Find where the given text appears and provide that cell's center as (X, Y) coordinate. 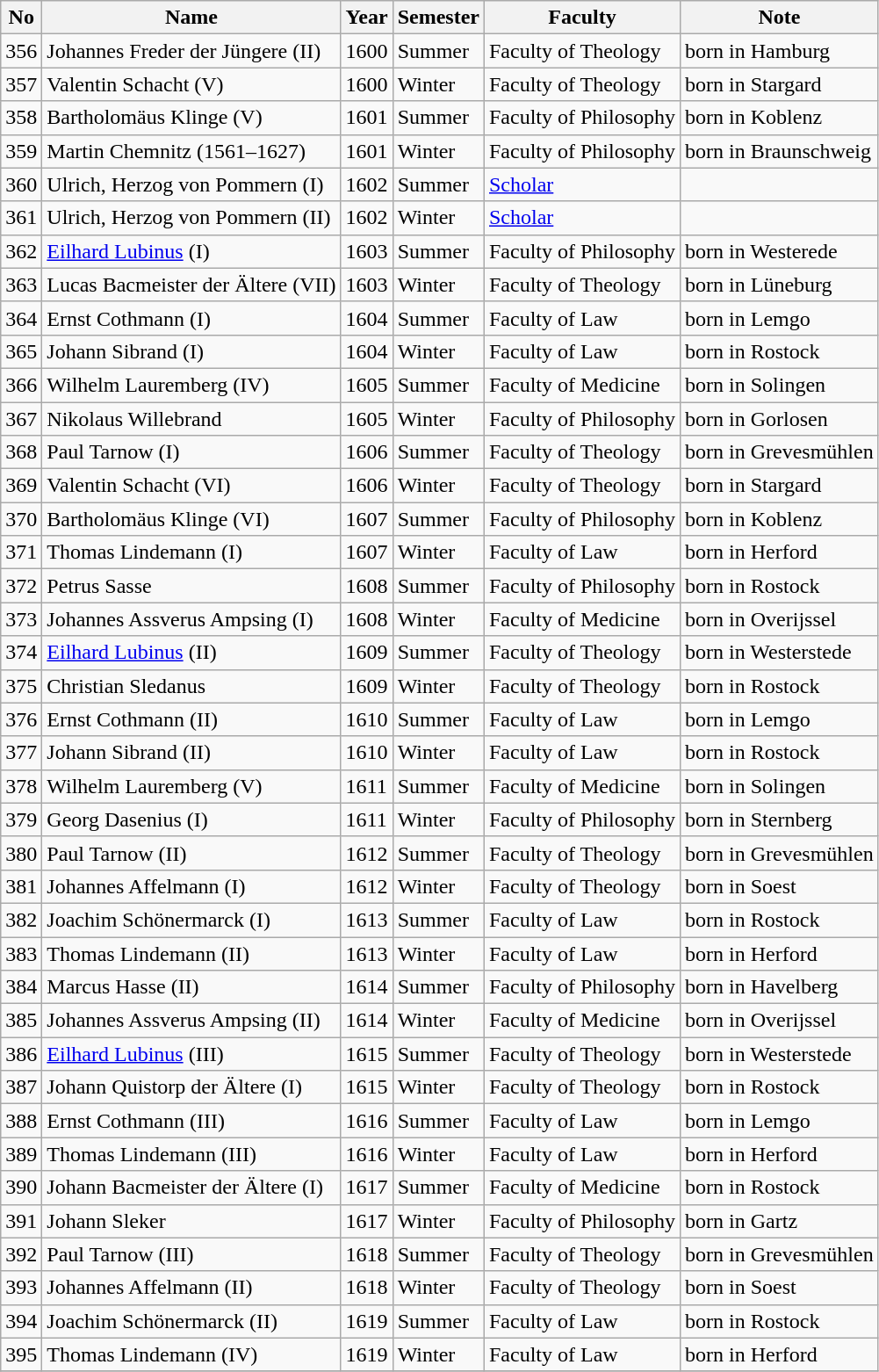
Eilhard Lubinus (I) (191, 251)
Johann Sibrand (II) (191, 753)
Johann Quistorp der Ältere (I) (191, 1087)
Year (367, 18)
Johann Sleker (191, 1221)
366 (21, 385)
372 (21, 586)
Joachim Schönermarck (II) (191, 1321)
Name (191, 18)
392 (21, 1254)
No (21, 18)
Johannes Assverus Ampsing (I) (191, 619)
376 (21, 719)
Georg Dasenius (I) (191, 820)
387 (21, 1087)
360 (21, 184)
Valentin Schacht (VI) (191, 486)
Lucas Bacmeister der Ältere (VII) (191, 285)
380 (21, 853)
Wilhelm Lauremberg (IV) (191, 385)
Petrus Sasse (191, 586)
Eilhard Lubinus (III) (191, 1054)
Johannes Freder der Jüngere (II) (191, 51)
Faculty (581, 18)
born in Havelberg (780, 987)
Wilhelm Lauremberg (V) (191, 786)
374 (21, 653)
Nikolaus Willebrand (191, 419)
389 (21, 1154)
Thomas Lindemann (II) (191, 953)
390 (21, 1188)
Johann Sibrand (I) (191, 351)
384 (21, 987)
Johannes Assverus Ampsing (II) (191, 1021)
356 (21, 51)
386 (21, 1054)
Marcus Hasse (II) (191, 987)
371 (21, 552)
379 (21, 820)
Johannes Affelmann (I) (191, 886)
Ulrich, Herzog von Pommern (I) (191, 184)
born in Lüneburg (780, 285)
Paul Tarnow (II) (191, 853)
Joachim Schönermarck (I) (191, 920)
Ernst Cothmann (II) (191, 719)
Valentin Schacht (V) (191, 84)
388 (21, 1121)
369 (21, 486)
born in Westerede (780, 251)
362 (21, 251)
Bartholomäus Klinge (V) (191, 118)
385 (21, 1021)
Martin Chemnitz (1561–1627) (191, 151)
365 (21, 351)
Paul Tarnow (I) (191, 452)
375 (21, 686)
359 (21, 151)
361 (21, 218)
Johann Bacmeister der Ältere (I) (191, 1188)
381 (21, 886)
Ernst Cothmann (III) (191, 1121)
born in Gartz (780, 1221)
Eilhard Lubinus (II) (191, 653)
Johannes Affelmann (II) (191, 1288)
357 (21, 84)
382 (21, 920)
Thomas Lindemann (III) (191, 1154)
born in Sternberg (780, 820)
364 (21, 318)
358 (21, 118)
367 (21, 419)
Ernst Cothmann (I) (191, 318)
Thomas Lindemann (IV) (191, 1354)
394 (21, 1321)
born in Gorlosen (780, 419)
Ulrich, Herzog von Pommern (II) (191, 218)
378 (21, 786)
born in Braunschweig (780, 151)
Christian Sledanus (191, 686)
373 (21, 619)
Note (780, 18)
368 (21, 452)
Semester (438, 18)
393 (21, 1288)
born in Hamburg (780, 51)
383 (21, 953)
Paul Tarnow (III) (191, 1254)
363 (21, 285)
Bartholomäus Klinge (VI) (191, 519)
Thomas Lindemann (I) (191, 552)
391 (21, 1221)
395 (21, 1354)
377 (21, 753)
370 (21, 519)
